Scan for the cell matching the given text and deliver its (x, y) coordinate at center. 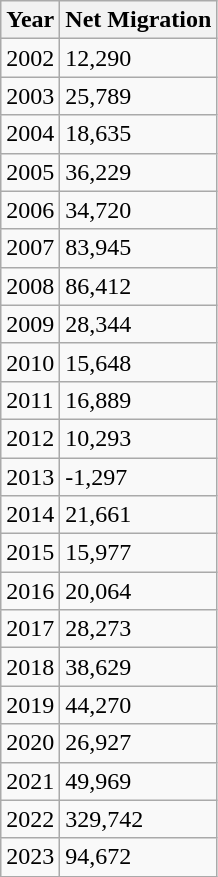
-1,297 (138, 477)
2009 (30, 324)
2017 (30, 629)
2006 (30, 210)
28,344 (138, 324)
2018 (30, 667)
2022 (30, 819)
34,720 (138, 210)
83,945 (138, 248)
2011 (30, 400)
10,293 (138, 438)
329,742 (138, 819)
18,635 (138, 134)
20,064 (138, 591)
49,969 (138, 781)
2002 (30, 58)
15,648 (138, 362)
28,273 (138, 629)
12,290 (138, 58)
2016 (30, 591)
2021 (30, 781)
44,270 (138, 705)
16,889 (138, 400)
2004 (30, 134)
21,661 (138, 515)
38,629 (138, 667)
36,229 (138, 172)
2013 (30, 477)
2005 (30, 172)
15,977 (138, 553)
2020 (30, 743)
25,789 (138, 96)
2023 (30, 857)
2003 (30, 96)
2008 (30, 286)
2007 (30, 248)
94,672 (138, 857)
2015 (30, 553)
2010 (30, 362)
26,927 (138, 743)
2012 (30, 438)
Year (30, 20)
2019 (30, 705)
2014 (30, 515)
Net Migration (138, 20)
86,412 (138, 286)
